Detect which cell encompasses the target text, then output its (X, Y) center coordinate. 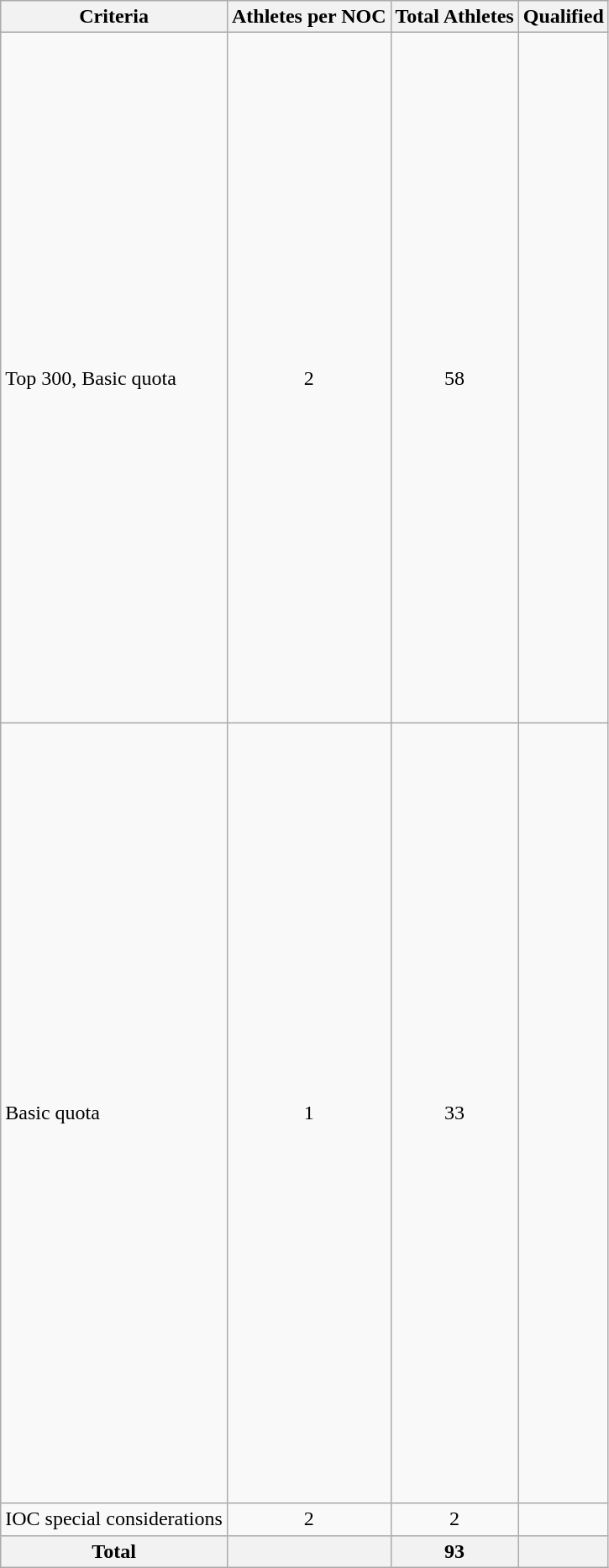
Criteria (114, 17)
Top 300, Basic quota (114, 378)
Total (114, 1551)
Athletes per NOC (309, 17)
1 (309, 1113)
Qualified (563, 17)
93 (454, 1551)
Basic quota (114, 1113)
33 (454, 1113)
58 (454, 378)
IOC special considerations (114, 1519)
Total Athletes (454, 17)
